From the cell containing the given text, extract its center point as (x, y) coordinate. 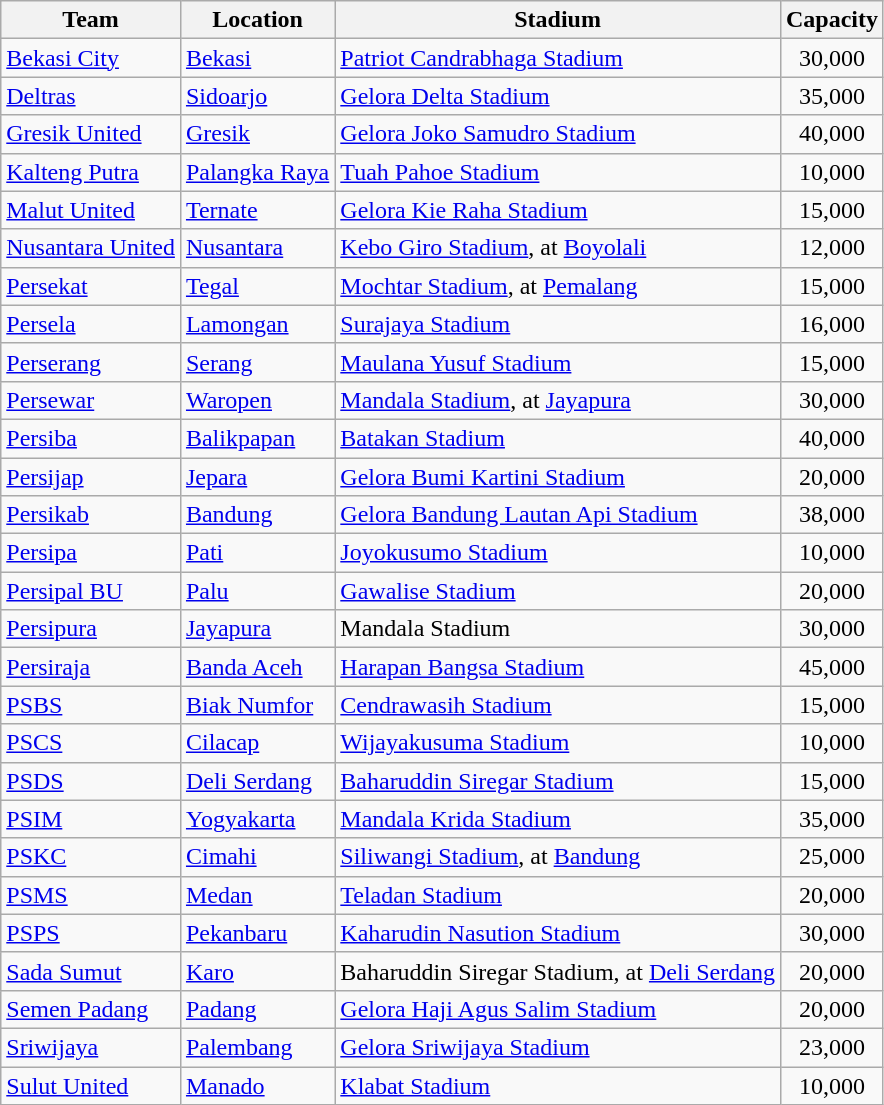
Sada Sumut (91, 971)
Persewar (91, 400)
PSBS (91, 705)
Tegal (257, 286)
Jepara (257, 477)
Mandala Stadium (558, 629)
Palembang (257, 1047)
Bekasi City (91, 58)
Ternate (257, 210)
Gelora Haji Agus Salim Stadium (558, 1009)
Stadium (558, 20)
Sriwijaya (91, 1047)
23,000 (832, 1047)
Wijayakusuma Stadium (558, 743)
PSDS (91, 781)
Cilacap (257, 743)
Bandung (257, 515)
Mandala Krida Stadium (558, 819)
Deli Serdang (257, 781)
Kalteng Putra (91, 172)
Persipura (91, 629)
Kaharudin Nasution Stadium (558, 933)
Nusantara United (91, 248)
Perserang (91, 362)
Capacity (832, 20)
Surajaya Stadium (558, 324)
Persiba (91, 438)
Manado (257, 1085)
Baharuddin Siregar Stadium, at Deli Serdang (558, 971)
38,000 (832, 515)
Yogyakarta (257, 819)
Batakan Stadium (558, 438)
Baharuddin Siregar Stadium (558, 781)
Siliwangi Stadium, at Bandung (558, 857)
25,000 (832, 857)
12,000 (832, 248)
Gresik (257, 134)
Persikab (91, 515)
Jayapura (257, 629)
Gelora Bandung Lautan Api Stadium (558, 515)
45,000 (832, 667)
Gelora Joko Samudro Stadium (558, 134)
Persipal BU (91, 591)
Nusantara (257, 248)
Padang (257, 1009)
Bekasi (257, 58)
PSMS (91, 895)
Gelora Bumi Kartini Stadium (558, 477)
16,000 (832, 324)
Persekat (91, 286)
Persipa (91, 553)
Location (257, 20)
Semen Padang (91, 1009)
Team (91, 20)
Cendrawasih Stadium (558, 705)
Persiraja (91, 667)
Gelora Kie Raha Stadium (558, 210)
Joyokusumo Stadium (558, 553)
Kebo Giro Stadium, at Boyolali (558, 248)
Patriot Candrabhaga Stadium (558, 58)
Mandala Stadium, at Jayapura (558, 400)
PSKC (91, 857)
Gresik United (91, 134)
Palu (257, 591)
Deltras (91, 96)
Sulut United (91, 1085)
Waropen (257, 400)
Palangka Raya (257, 172)
Persela (91, 324)
Lamongan (257, 324)
Biak Numfor (257, 705)
Mochtar Stadium, at Pemalang (558, 286)
Pati (257, 553)
Karo (257, 971)
Tuah Pahoe Stadium (558, 172)
Medan (257, 895)
Banda Aceh (257, 667)
Gawalise Stadium (558, 591)
Gelora Sriwijaya Stadium (558, 1047)
Malut United (91, 210)
Maulana Yusuf Stadium (558, 362)
PSPS (91, 933)
Cimahi (257, 857)
PSCS (91, 743)
Serang (257, 362)
Sidoarjo (257, 96)
PSIM (91, 819)
Pekanbaru (257, 933)
Gelora Delta Stadium (558, 96)
Klabat Stadium (558, 1085)
Balikpapan (257, 438)
Harapan Bangsa Stadium (558, 667)
Persijap (91, 477)
Teladan Stadium (558, 895)
